Provide the (x, y) coordinate of the cell's center where the given text is located.  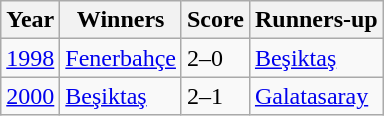
2–0 (215, 58)
1998 (30, 58)
2000 (30, 96)
Year (30, 20)
Galatasaray (316, 96)
Score (215, 20)
Fenerbahçe (121, 58)
2–1 (215, 96)
Runners-up (316, 20)
Winners (121, 20)
